Return the (X, Y) coordinate for the center point of the cell that contains the specified text.  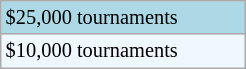
$25,000 tournaments (124, 17)
$10,000 tournaments (124, 51)
